Search for the cell housing the specified text and yield its [x, y] center coordinate. 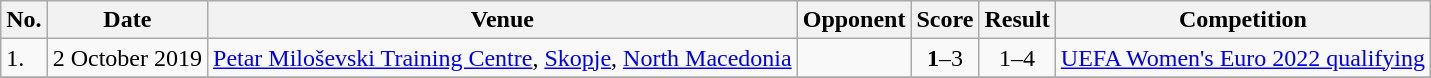
1. [24, 58]
Competition [1242, 20]
Opponent [854, 20]
1–4 [1017, 58]
Score [945, 20]
Venue [503, 20]
1–3 [945, 58]
Result [1017, 20]
Date [127, 20]
Petar Miloševski Training Centre, Skopje, North Macedonia [503, 58]
UEFA Women's Euro 2022 qualifying [1242, 58]
2 October 2019 [127, 58]
No. [24, 20]
